Capture the cell that displays the provided text and extract its [X, Y] central coordinate. 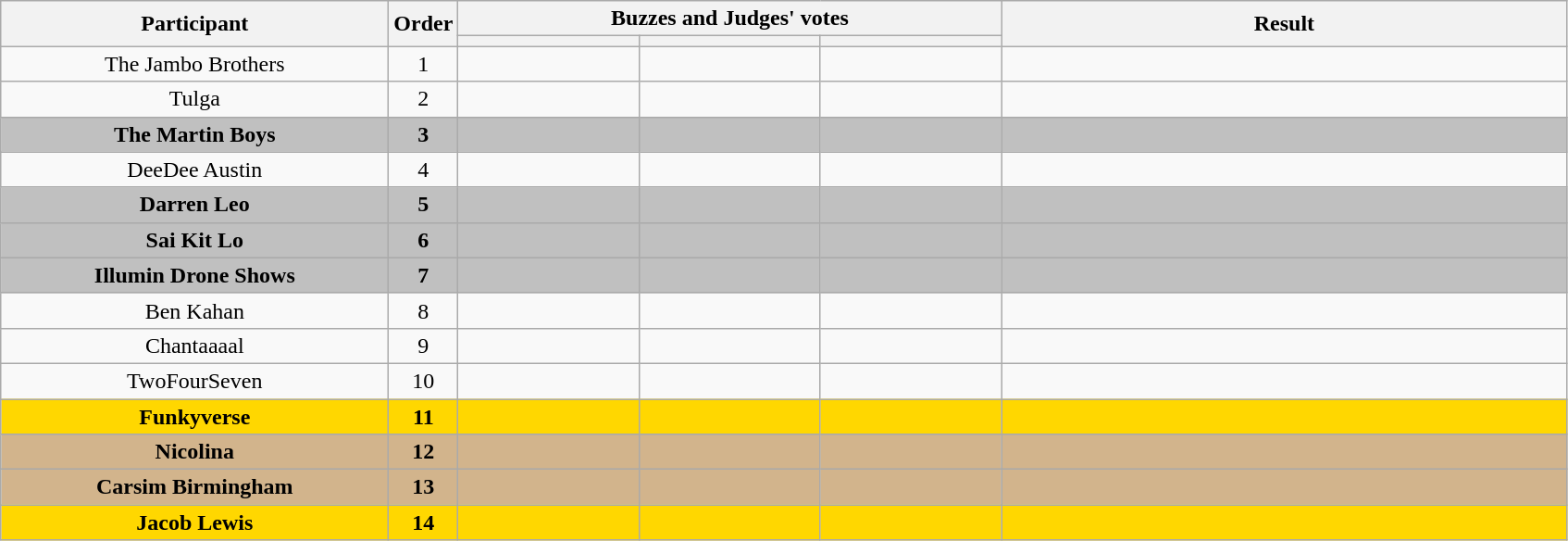
Result [1285, 24]
Funkyverse [194, 416]
11 [424, 416]
The Martin Boys [194, 134]
2 [424, 99]
7 [424, 275]
13 [424, 487]
TwoFourSeven [194, 381]
8 [424, 310]
14 [424, 522]
4 [424, 170]
Illumin Drone Shows [194, 275]
Order [424, 24]
1 [424, 64]
9 [424, 346]
Darren Leo [194, 205]
10 [424, 381]
Participant [194, 24]
12 [424, 452]
Ben Kahan [194, 310]
Carsim Birmingham [194, 487]
6 [424, 240]
Jacob Lewis [194, 522]
The Jambo Brothers [194, 64]
Tulga [194, 99]
Nicolina [194, 452]
DeeDee Austin [194, 170]
3 [424, 134]
Chantaaaal [194, 346]
Sai Kit Lo [194, 240]
Buzzes and Judges' votes [729, 19]
5 [424, 205]
